Identify which cell holds the provided text, then report its (X, Y) central coordinate. 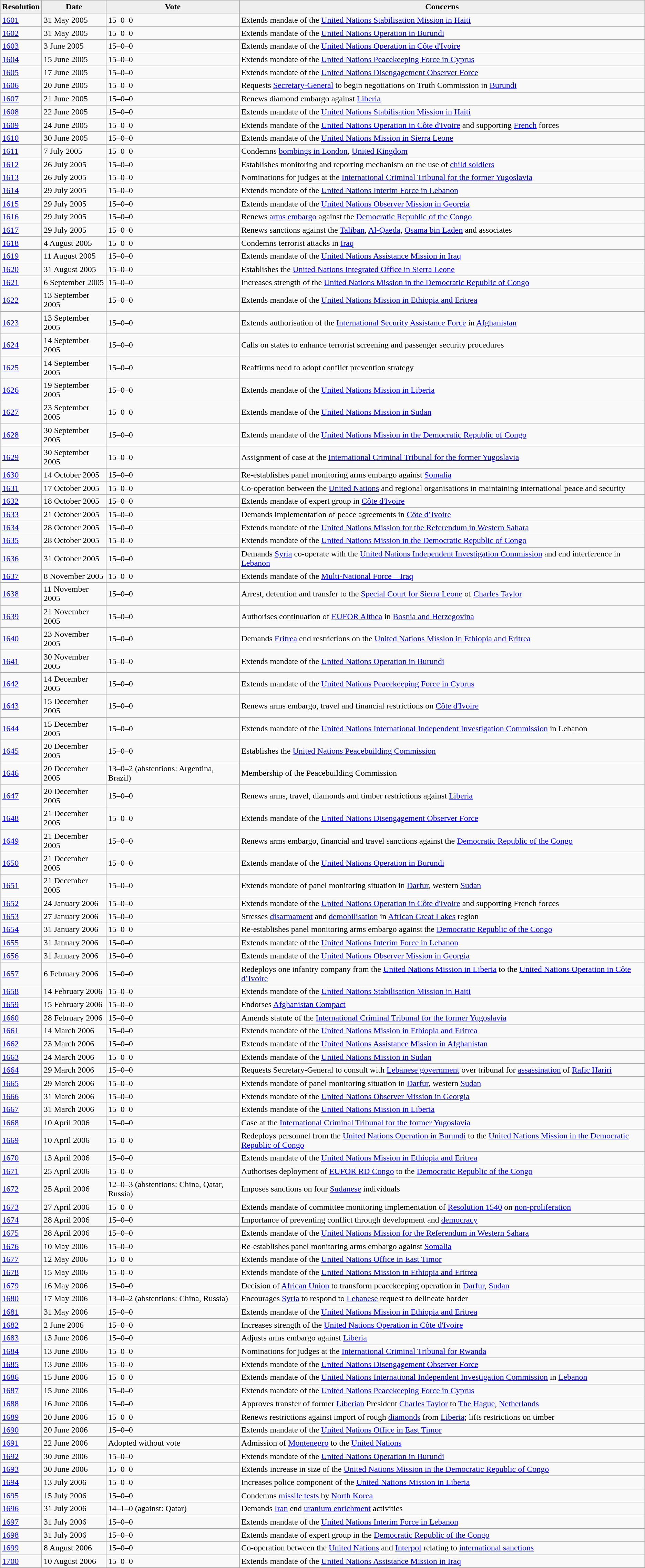
1659 (21, 1004)
1674 (21, 1220)
Reaffirms need to adopt conflict prevention strategy (442, 368)
Renews arms, travel, diamonds and timber restrictions against Liberia (442, 796)
31 May 2006 (74, 1312)
1622 (21, 300)
1687 (21, 1390)
1611 (21, 151)
15 May 2006 (74, 1273)
12–0–3 (abstentions: China, Qatar, Russia) (173, 1189)
1658 (21, 991)
1609 (21, 125)
Extends mandate of committee monitoring implementation of Resolution 1540 on non-proliferation (442, 1207)
1640 (21, 639)
24 March 2006 (74, 1057)
1613 (21, 178)
1671 (21, 1171)
1661 (21, 1031)
Authorises deployment of EUFOR RD Congo to the Democratic Republic of the Congo (442, 1171)
12 May 2006 (74, 1259)
1617 (21, 230)
Demands Syria co-operate with the United Nations Independent Investigation Commission and end interference in Lebanon (442, 559)
1649 (21, 841)
1690 (21, 1430)
2 June 2006 (74, 1325)
Date (74, 7)
1688 (21, 1404)
1695 (21, 1496)
Renews diamond embargo against Liberia (442, 99)
Stresses disarmament and demobilisation in African Great Lakes region (442, 916)
Vote (173, 7)
1667 (21, 1109)
11 August 2005 (74, 256)
Membership of the Peacebuilding Commission (442, 774)
1619 (21, 256)
1629 (21, 457)
14–1–0 (against: Qatar) (173, 1509)
3 June 2005 (74, 46)
1696 (21, 1509)
1610 (21, 138)
27 January 2006 (74, 916)
28 February 2006 (74, 1017)
Importance of preventing conflict through development and democracy (442, 1220)
24 June 2005 (74, 125)
1637 (21, 576)
8 November 2005 (74, 576)
1697 (21, 1522)
Demands Iran end uranium enrichment activities (442, 1509)
13 July 2006 (74, 1482)
8 August 2006 (74, 1548)
Establishes the United Nations Peacebuilding Commission (442, 751)
15 July 2006 (74, 1496)
Increases strength of the United Nations Mission in the Democratic Republic of Congo (442, 282)
16 June 2006 (74, 1404)
6 February 2006 (74, 974)
7 July 2005 (74, 151)
Requests Secretary-General to consult with Lebanese government over tribunal for assassination of Rafic Hariri (442, 1070)
1660 (21, 1017)
1601 (21, 20)
1662 (21, 1044)
18 October 2005 (74, 501)
1676 (21, 1246)
17 June 2005 (74, 72)
1670 (21, 1158)
1681 (21, 1312)
Extends mandate of expert group in the Democratic Republic of the Congo (442, 1535)
Condemns terrorist attacks in Iraq (442, 243)
1635 (21, 541)
1665 (21, 1083)
1646 (21, 774)
31 October 2005 (74, 559)
1607 (21, 99)
Assignment of case at the International Criminal Tribunal for the former Yugoslavia (442, 457)
10 August 2006 (74, 1561)
Extends mandate of expert group in Côte d'Ivoire (442, 501)
23 September 2005 (74, 412)
Decision of African Union to transform peacekeeping operation in Darfur, Sudan (442, 1286)
Nominations for judges at the International Criminal Tribunal for the former Yugoslavia (442, 178)
1689 (21, 1417)
1700 (21, 1561)
20 June 2005 (74, 86)
Imposes sanctions on four Sudanese individuals (442, 1189)
Admission of Montenegro to the United Nations (442, 1443)
1686 (21, 1377)
1669 (21, 1140)
17 May 2006 (74, 1299)
1639 (21, 616)
Demands Eritrea end restrictions on the United Nations Mission in Ethiopia and Eritrea (442, 639)
Arrest, detention and transfer to the Special Court for Sierra Leone of Charles Taylor (442, 594)
Renews arms embargo, travel and financial restrictions on Côte d'Ivoire (442, 706)
22 June 2006 (74, 1443)
14 December 2005 (74, 683)
14 February 2006 (74, 991)
Requests Secretary-General to begin negotiations on Truth Commission in Burundi (442, 86)
Endorses Afghanistan Compact (442, 1004)
1618 (21, 243)
23 November 2005 (74, 639)
Adopted without vote (173, 1443)
1698 (21, 1535)
1627 (21, 412)
1663 (21, 1057)
13 April 2006 (74, 1158)
1677 (21, 1259)
13–0–2 (abstentions: China, Russia) (173, 1299)
1642 (21, 683)
Renews arms embargo against the Democratic Republic of the Congo (442, 217)
1623 (21, 323)
Establishes monitoring and reporting mechanism on the use of child soldiers (442, 164)
1653 (21, 916)
1630 (21, 475)
1682 (21, 1325)
Extends increase in size of the United Nations Mission in the Democratic Republic of Congo (442, 1469)
1675 (21, 1233)
1673 (21, 1207)
Adjusts arms embargo against Liberia (442, 1338)
1608 (21, 112)
1652 (21, 903)
4 August 2005 (74, 243)
Nominations for judges at the International Criminal Tribunal for Rwanda (442, 1351)
31 August 2005 (74, 269)
11 November 2005 (74, 594)
Extends authorisation of the International Security Assistance Force in Afghanistan (442, 323)
1606 (21, 86)
1672 (21, 1189)
Amends statute of the International Criminal Tribunal for the former Yugoslavia (442, 1017)
Re-establishes panel monitoring arms embargo against the Democratic Republic of the Congo (442, 929)
1631 (21, 488)
Extends mandate of the United Nations Assistance Mission in Afghanistan (442, 1044)
1680 (21, 1299)
Increases police component of the United Nations Mission in Liberia (442, 1482)
16 May 2006 (74, 1286)
1636 (21, 559)
1626 (21, 390)
Renews restrictions against import of rough diamonds from Liberia; lifts restrictions on timber (442, 1417)
1693 (21, 1469)
1683 (21, 1338)
1685 (21, 1364)
Extends mandate of the United Nations Operation in Côte d'Ivoire (442, 46)
1656 (21, 956)
1684 (21, 1351)
1650 (21, 863)
Case at the International Criminal Tribunal for the former Yugoslavia (442, 1123)
27 April 2006 (74, 1207)
30 June 2005 (74, 138)
1620 (21, 269)
10 May 2006 (74, 1246)
1604 (21, 59)
Encourages Syria to respond to Lebanese request to delineate border (442, 1299)
15 February 2006 (74, 1004)
1632 (21, 501)
1645 (21, 751)
1625 (21, 368)
1614 (21, 191)
Calls on states to enhance terrorist screening and passenger security procedures (442, 345)
1666 (21, 1096)
1643 (21, 706)
1657 (21, 974)
21 June 2005 (74, 99)
Increases strength of the United Nations Operation in Côte d'Ivoire (442, 1325)
1605 (21, 72)
1603 (21, 46)
1699 (21, 1548)
Extends mandate of the United Nations Mission in Sierra Leone (442, 138)
1602 (21, 33)
14 March 2006 (74, 1031)
1691 (21, 1443)
21 November 2005 (74, 616)
Concerns (442, 7)
24 January 2006 (74, 903)
1647 (21, 796)
6 September 2005 (74, 282)
1694 (21, 1482)
Renews sanctions against the Taliban, Al-Qaeda, Osama bin Laden and associates (442, 230)
1644 (21, 728)
1621 (21, 282)
1628 (21, 434)
1612 (21, 164)
1641 (21, 661)
Approves transfer of former Liberian President Charles Taylor to The Hague, Netherlands (442, 1404)
17 October 2005 (74, 488)
Condemns bombings in London, United Kingdom (442, 151)
21 October 2005 (74, 514)
1633 (21, 514)
Demands implementation of peace agreements in Côte d’Ivoire (442, 514)
1638 (21, 594)
1692 (21, 1456)
Redeploys one infantry company from the United Nations Mission in Liberia to the United Nations Operation in Côte d’Ivoire (442, 974)
1654 (21, 929)
1679 (21, 1286)
1655 (21, 943)
1616 (21, 217)
15 June 2005 (74, 59)
1615 (21, 204)
23 March 2006 (74, 1044)
14 October 2005 (74, 475)
1634 (21, 527)
Co-operation between the United Nations and Interpol relating to international sanctions (442, 1548)
13–0–2 (abstentions: Argentina, Brazil) (173, 774)
1648 (21, 818)
Establishes the United Nations Integrated Office in Sierra Leone (442, 269)
1668 (21, 1123)
Resolution (21, 7)
Authorises continuation of EUFOR Althea in Bosnia and Herzegovina (442, 616)
Renews arms embargo, financial and travel sanctions against the Democratic Republic of the Congo (442, 841)
Extends mandate of the Multi-National Force – Iraq (442, 576)
Co-operation between the United Nations and regional organisations in maintaining international peace and security (442, 488)
22 June 2005 (74, 112)
1624 (21, 345)
19 September 2005 (74, 390)
1664 (21, 1070)
30 November 2005 (74, 661)
1678 (21, 1273)
Condemns missile tests by North Korea (442, 1496)
Redeploys personnel from the United Nations Operation in Burundi to the United Nations Mission in the Democratic Republic of Congo (442, 1140)
1651 (21, 885)
